Identify which cell holds the provided text, then report its (x, y) central coordinate. 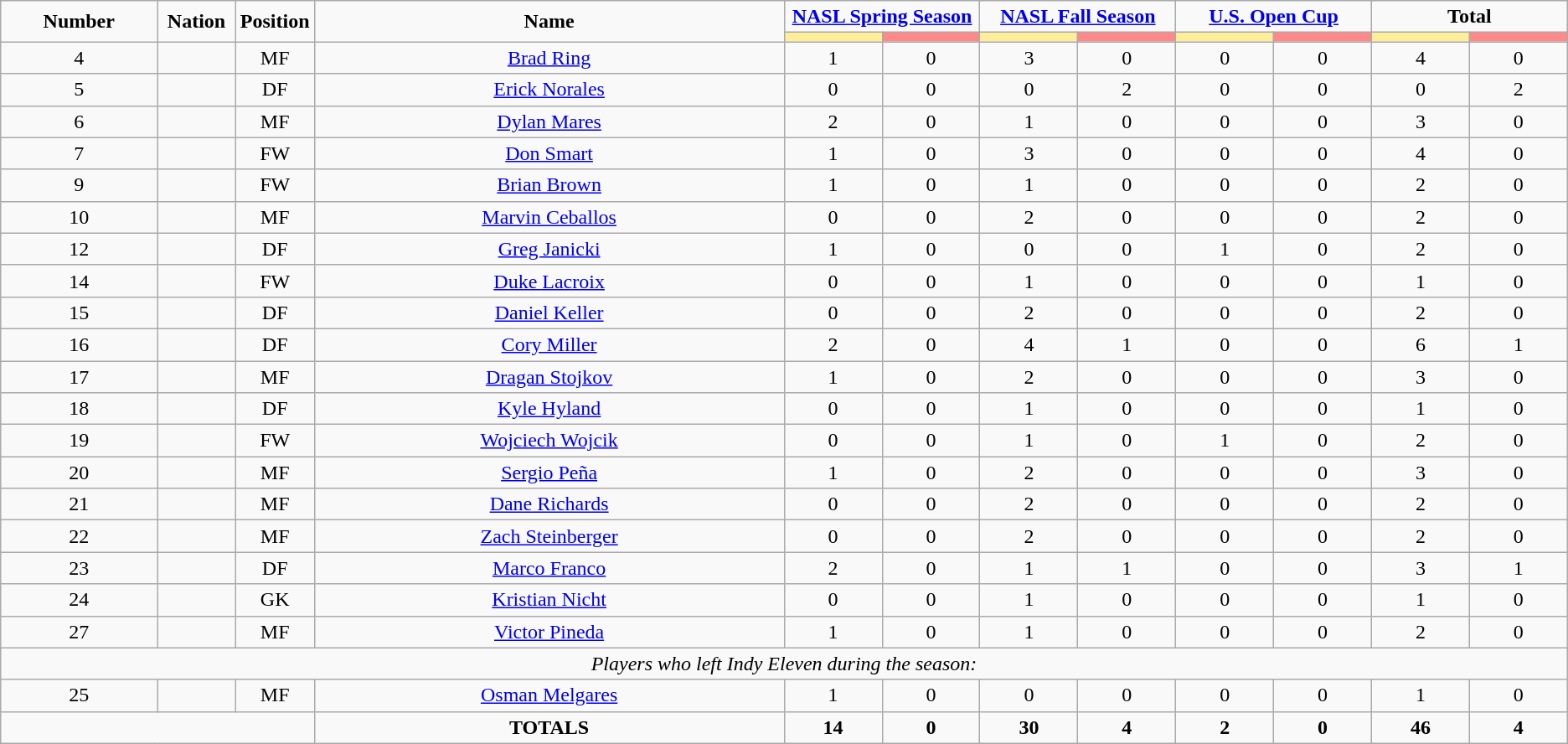
NASL Spring Season (882, 17)
7 (79, 153)
Name (549, 22)
24 (79, 600)
9 (79, 185)
Marco Franco (549, 568)
Osman Melgares (549, 695)
Wojciech Wojcik (549, 441)
NASL Fall Season (1078, 17)
Players who left Indy Eleven during the season: (784, 664)
25 (79, 695)
Brad Ring (549, 58)
30 (1029, 727)
23 (79, 568)
GK (275, 600)
Kristian Nicht (549, 600)
Duke Lacroix (549, 281)
U.S. Open Cup (1274, 17)
Brian Brown (549, 185)
19 (79, 441)
Daniel Keller (549, 313)
15 (79, 313)
Don Smart (549, 153)
18 (79, 409)
Greg Janicki (549, 249)
46 (1421, 727)
Marvin Ceballos (549, 217)
Position (275, 22)
Total (1469, 17)
Dragan Stojkov (549, 376)
17 (79, 376)
21 (79, 504)
Cory Miller (549, 344)
20 (79, 473)
Number (79, 22)
TOTALS (549, 727)
Victor Pineda (549, 632)
Zach Steinberger (549, 536)
5 (79, 90)
22 (79, 536)
10 (79, 217)
Nation (197, 22)
12 (79, 249)
Erick Norales (549, 90)
Dane Richards (549, 504)
16 (79, 344)
Kyle Hyland (549, 409)
Sergio Peña (549, 473)
27 (79, 632)
Dylan Mares (549, 121)
